Scan for the cell matching the given text and deliver its [x, y] coordinate at center. 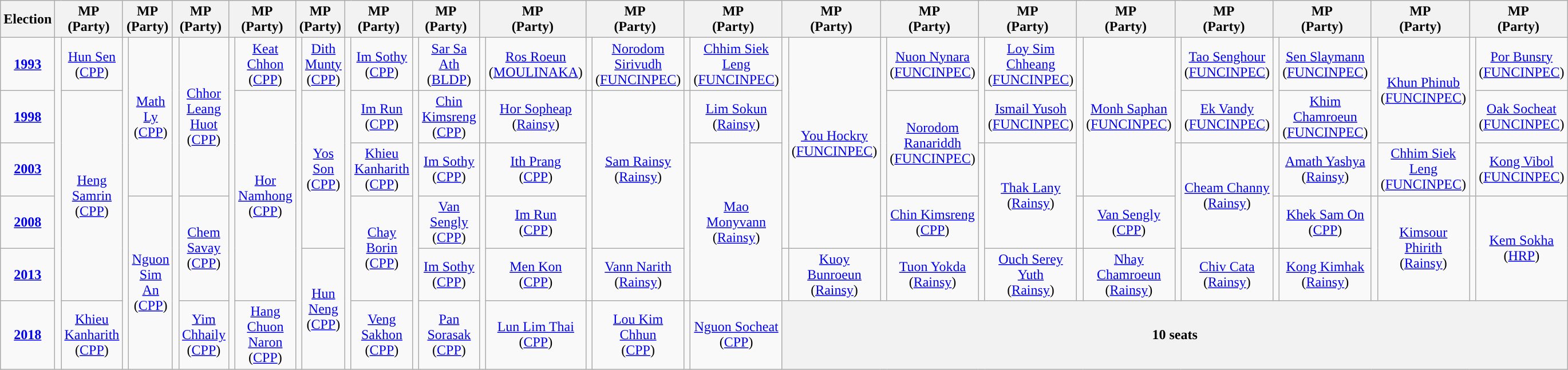
Yim Chhaily(CPP) [204, 335]
Pan Sorasak(CPP) [449, 335]
Yos Son(CPP) [323, 169]
Dith Munty(CPP) [323, 64]
Ismail Yusoh(FUNCINPEC) [1030, 117]
Chiv Cata(Rainsy) [1227, 274]
Heng Samrin(CPP) [92, 196]
Election [27, 19]
Sar Sa Ath(BLDP) [449, 64]
Nguon Socheat(CPP) [736, 335]
Nhay Chamroeun(Rainsy) [1129, 274]
Math Ly(CPP) [151, 117]
Hun Sen(CPP) [92, 64]
10 seats [1175, 335]
Hun Neng(CPP) [323, 309]
Ouch Serey Yuth(Rainsy) [1030, 274]
Lun Lim Thai(CPP) [536, 335]
Amath Yashya(Rainsy) [1325, 169]
Loy Sim Chheang(FUNCINPEC) [1030, 64]
Hor Sopheap(Rainsy) [536, 117]
2013 [27, 274]
Chhor Leang Huot(CPP) [204, 117]
2008 [27, 222]
Kuoy Bunroeun(Rainsy) [834, 274]
Khun Phinub(FUNCINPEC) [1423, 90]
2003 [27, 169]
Hor Namhong(CPP) [266, 196]
Nguon Sim An(CPP) [151, 283]
Kem Sokha(HRP) [1522, 248]
Kimsour Phirith(Rainsy) [1423, 248]
Sam Rainsy(Rainsy) [638, 169]
1993 [27, 64]
Sen Slaymann(FUNCINPEC) [1325, 64]
Men Kon(CPP) [536, 274]
Norodom Ranariddh(FUNCINPEC) [933, 143]
Thak Lany(Rainsy) [1030, 196]
Oak Socheat(FUNCINPEC) [1522, 117]
Lou Kim Chhun(CPP) [638, 335]
Norodom Sirivudh(FUNCINPEC) [638, 64]
Kong Vibol(FUNCINPEC) [1522, 169]
Tao Senghour(FUNCINPEC) [1227, 64]
2018 [27, 335]
Chem Savay(CPP) [204, 248]
Monh Saphan(FUNCINPEC) [1129, 117]
Chay Borin(CPP) [381, 248]
You Hockry(FUNCINPEC) [834, 143]
Tuon Yokda(Rainsy) [933, 274]
Lim Sokun(Rainsy) [736, 117]
Cheam Channy(Rainsy) [1227, 196]
Khim Chamroeun(FUNCINPEC) [1325, 117]
Khek Sam On(CPP) [1325, 222]
Mao Monyvann(Rainsy) [736, 222]
Veng Sakhon(CPP) [381, 335]
Hang Chuon Naron(CPP) [266, 335]
Ek Vandy(FUNCINPEC) [1227, 117]
Ros Roeun(MOULINAKA) [536, 64]
Nuon Nynara(FUNCINPEC) [933, 64]
Ith Prang(CPP) [536, 169]
1998 [27, 117]
Vann Narith(Rainsy) [638, 274]
Por Bunsry(FUNCINPEC) [1522, 64]
Kong Kimhak(Rainsy) [1325, 274]
Keat Chhon(CPP) [266, 64]
